Find where the given text appears and provide that cell's center as [x, y] coordinate. 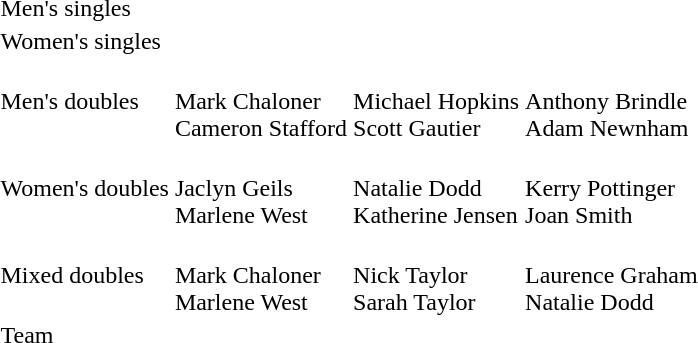
Natalie DoddKatherine Jensen [436, 188]
Mark ChalonerMarlene West [260, 275]
Nick TaylorSarah Taylor [436, 275]
Mark ChalonerCameron Stafford [260, 101]
Michael HopkinsScott Gautier [436, 101]
Jaclyn GeilsMarlene West [260, 188]
